Find where the given text appears and provide that cell's center as [x, y] coordinate. 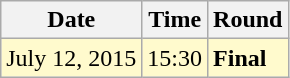
July 12, 2015 [72, 58]
Round [248, 20]
Final [248, 58]
Time [175, 20]
15:30 [175, 58]
Date [72, 20]
